Extract the (x, y) coordinate from the center of the cell holding the provided text.  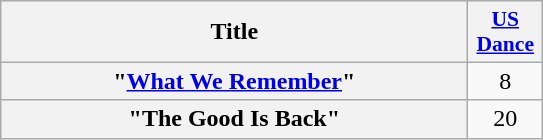
"The Good Is Back" (234, 119)
Title (234, 32)
USDance (506, 32)
8 (506, 81)
"What We Remember" (234, 81)
20 (506, 119)
